Determine the (x, y) coordinate at the center of the cell enclosing the given text.  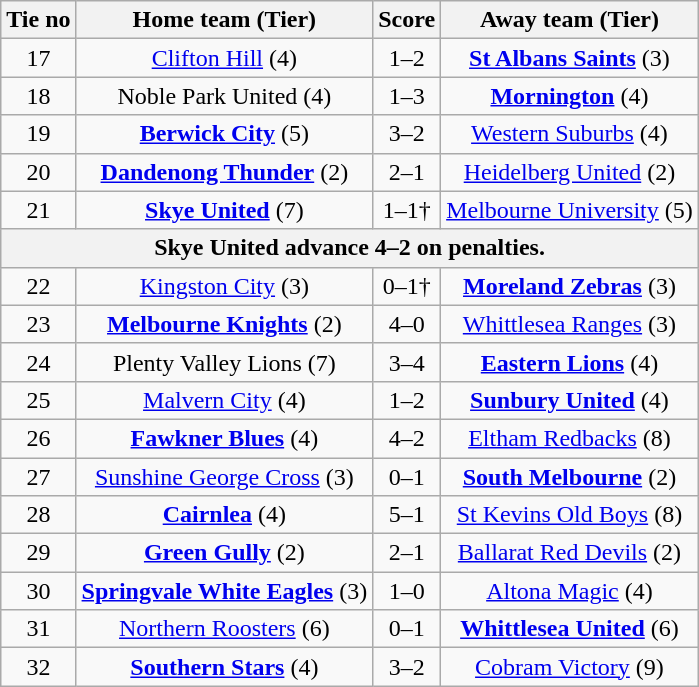
29 (38, 553)
21 (38, 210)
Heidelberg United (2) (570, 172)
22 (38, 286)
26 (38, 438)
Away team (Tier) (570, 20)
Eastern Lions (4) (570, 362)
Mornington (4) (570, 96)
24 (38, 362)
4–0 (407, 324)
Skye United advance 4–2 on penalties. (350, 248)
Southern Stars (4) (224, 667)
Tie no (38, 20)
0–1† (407, 286)
32 (38, 667)
4–2 (407, 438)
Melbourne Knights (2) (224, 324)
30 (38, 591)
St Albans Saints (3) (570, 58)
31 (38, 629)
Berwick City (5) (224, 134)
Clifton Hill (4) (224, 58)
Home team (Tier) (224, 20)
Ballarat Red Devils (2) (570, 553)
19 (38, 134)
1–1† (407, 210)
Fawkner Blues (4) (224, 438)
Springvale White Eagles (3) (224, 591)
17 (38, 58)
Whittlesea Ranges (3) (570, 324)
Dandenong Thunder (2) (224, 172)
Eltham Redbacks (8) (570, 438)
Kingston City (3) (224, 286)
Altona Magic (4) (570, 591)
Melbourne University (5) (570, 210)
St Kevins Old Boys (8) (570, 515)
Sunshine George Cross (3) (224, 477)
Whittlesea United (6) (570, 629)
Sunbury United (4) (570, 400)
27 (38, 477)
Moreland Zebras (3) (570, 286)
5–1 (407, 515)
3–4 (407, 362)
Score (407, 20)
Noble Park United (4) (224, 96)
Cobram Victory (9) (570, 667)
28 (38, 515)
South Melbourne (2) (570, 477)
Plenty Valley Lions (7) (224, 362)
25 (38, 400)
Skye United (7) (224, 210)
20 (38, 172)
1–0 (407, 591)
Green Gully (2) (224, 553)
Northern Roosters (6) (224, 629)
Cairnlea (4) (224, 515)
23 (38, 324)
Malvern City (4) (224, 400)
Western Suburbs (4) (570, 134)
1–3 (407, 96)
18 (38, 96)
